Capture the cell that displays the provided text and extract its [X, Y] central coordinate. 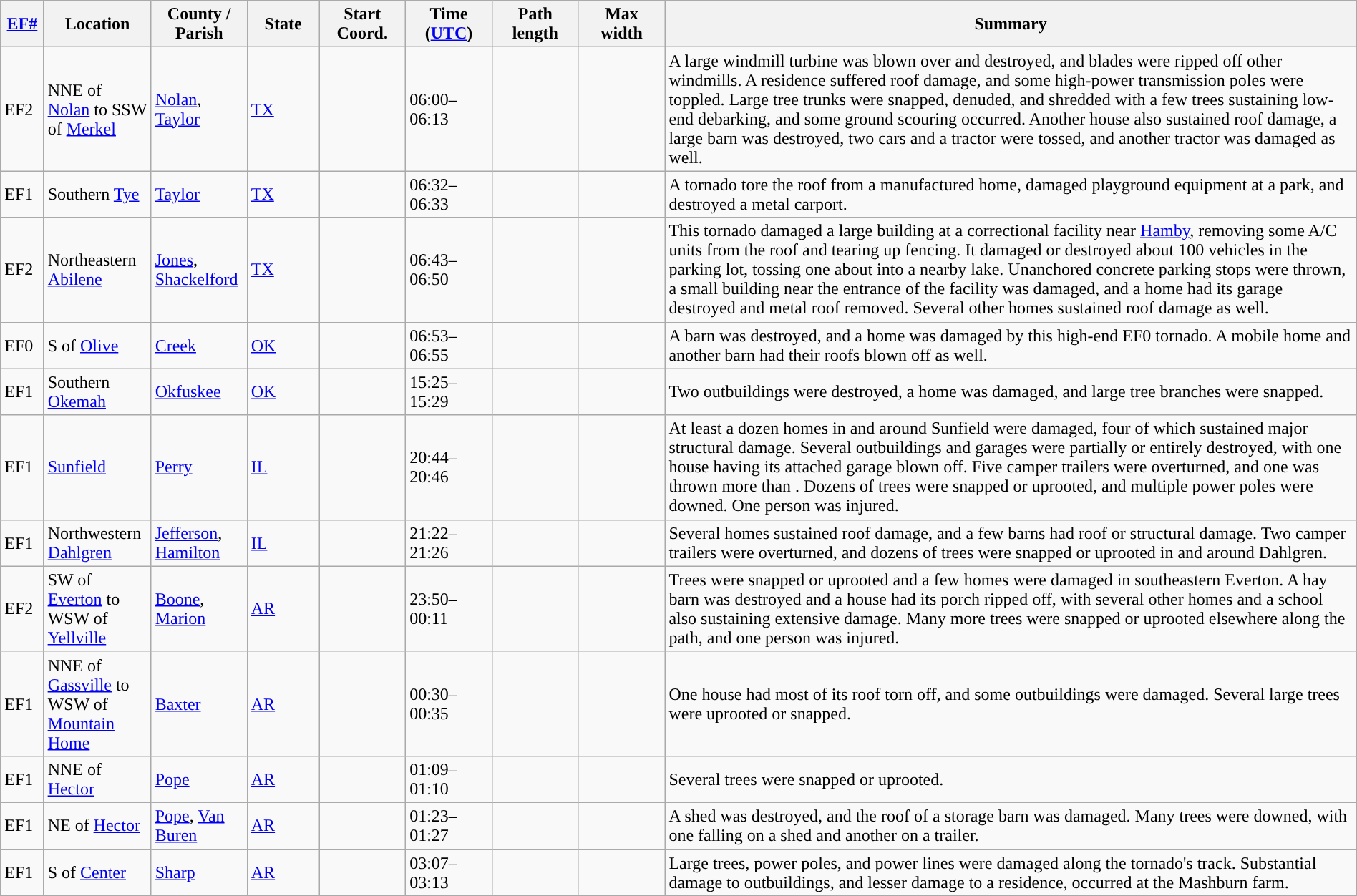
Max width [621, 24]
00:30–00:35 [449, 703]
Pope, Van Buren [199, 826]
A tornado tore the roof from a manufactured home, damaged playground equipment at a park, and destroyed a metal carport. [1011, 195]
S of Olive [97, 345]
Path length [535, 24]
Summary [1011, 24]
06:43–06:50 [449, 270]
S of Center [97, 872]
01:23–01:27 [449, 826]
Start Coord. [362, 24]
Okfuskee [199, 392]
EF0 [22, 345]
One house had most of its roof torn off, and some outbuildings were damaged. Several large trees were uprooted or snapped. [1011, 703]
Jefferson, Hamilton [199, 542]
Several trees were snapped or uprooted. [1011, 779]
NNE of Gassville to WSW of Mountain Home [97, 703]
06:53–06:55 [449, 345]
Pope [199, 779]
Baxter [199, 703]
State [283, 24]
Location [97, 24]
Time (UTC) [449, 24]
Southern Tye [97, 195]
06:00–06:13 [449, 109]
Taylor [199, 195]
06:32–06:33 [449, 195]
Sharp [199, 872]
NNE of Nolan to SSW of Merkel [97, 109]
Sunfield [97, 467]
03:07–03:13 [449, 872]
A barn was destroyed, and a home was damaged by this high-end EF0 tornado. A mobile home and another barn had their roofs blown off as well. [1011, 345]
Northeastern Abilene [97, 270]
Jones, Shackelford [199, 270]
County / Parish [199, 24]
01:09–01:10 [449, 779]
NE of Hector [97, 826]
Perry [199, 467]
Creek [199, 345]
20:44–20:46 [449, 467]
21:22–21:26 [449, 542]
Boone, Marion [199, 608]
Southern Okemah [97, 392]
15:25–15:29 [449, 392]
23:50–00:11 [449, 608]
Two outbuildings were destroyed, a home was damaged, and large tree branches were snapped. [1011, 392]
Northwestern Dahlgren [97, 542]
SW of Everton to WSW of Yellville [97, 608]
A shed was destroyed, and the roof of a storage barn was damaged. Many trees were downed, with one falling on a shed and another on a trailer. [1011, 826]
Nolan, Taylor [199, 109]
NNE of Hector [97, 779]
EF# [22, 24]
